Provide the (x, y) coordinate of the cell's center where the given text is located.  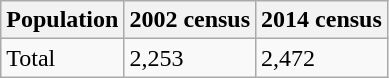
2,253 (190, 58)
Population (62, 20)
2002 census (190, 20)
Total (62, 58)
2014 census (322, 20)
2,472 (322, 58)
